Capture the cell that displays the provided text and extract its [x, y] central coordinate. 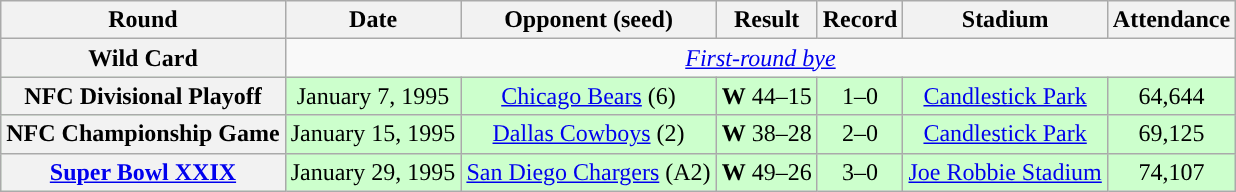
1–0 [860, 96]
3–0 [860, 172]
Date [373, 20]
Wild Card [143, 58]
64,644 [1171, 96]
2–0 [860, 134]
San Diego Chargers (A2) [588, 172]
Chicago Bears (6) [588, 96]
Round [143, 20]
January 7, 1995 [373, 96]
Record [860, 20]
W 38–28 [766, 134]
74,107 [1171, 172]
W 44–15 [766, 96]
NFC Championship Game [143, 134]
January 29, 1995 [373, 172]
Opponent (seed) [588, 20]
W 49–26 [766, 172]
Super Bowl XXIX [143, 172]
Joe Robbie Stadium [1005, 172]
January 15, 1995 [373, 134]
Attendance [1171, 20]
Dallas Cowboys (2) [588, 134]
Stadium [1005, 20]
Result [766, 20]
First-round bye [760, 58]
NFC Divisional Playoff [143, 96]
69,125 [1171, 134]
